Output the (X, Y) coordinate of the center of the cell containing the given text.  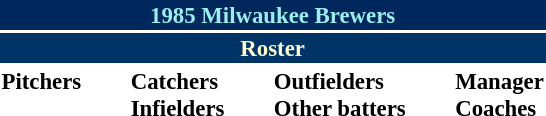
Roster (272, 48)
1985 Milwaukee Brewers (272, 15)
